Locate the cell with the specified text and output its [X, Y] center coordinate. 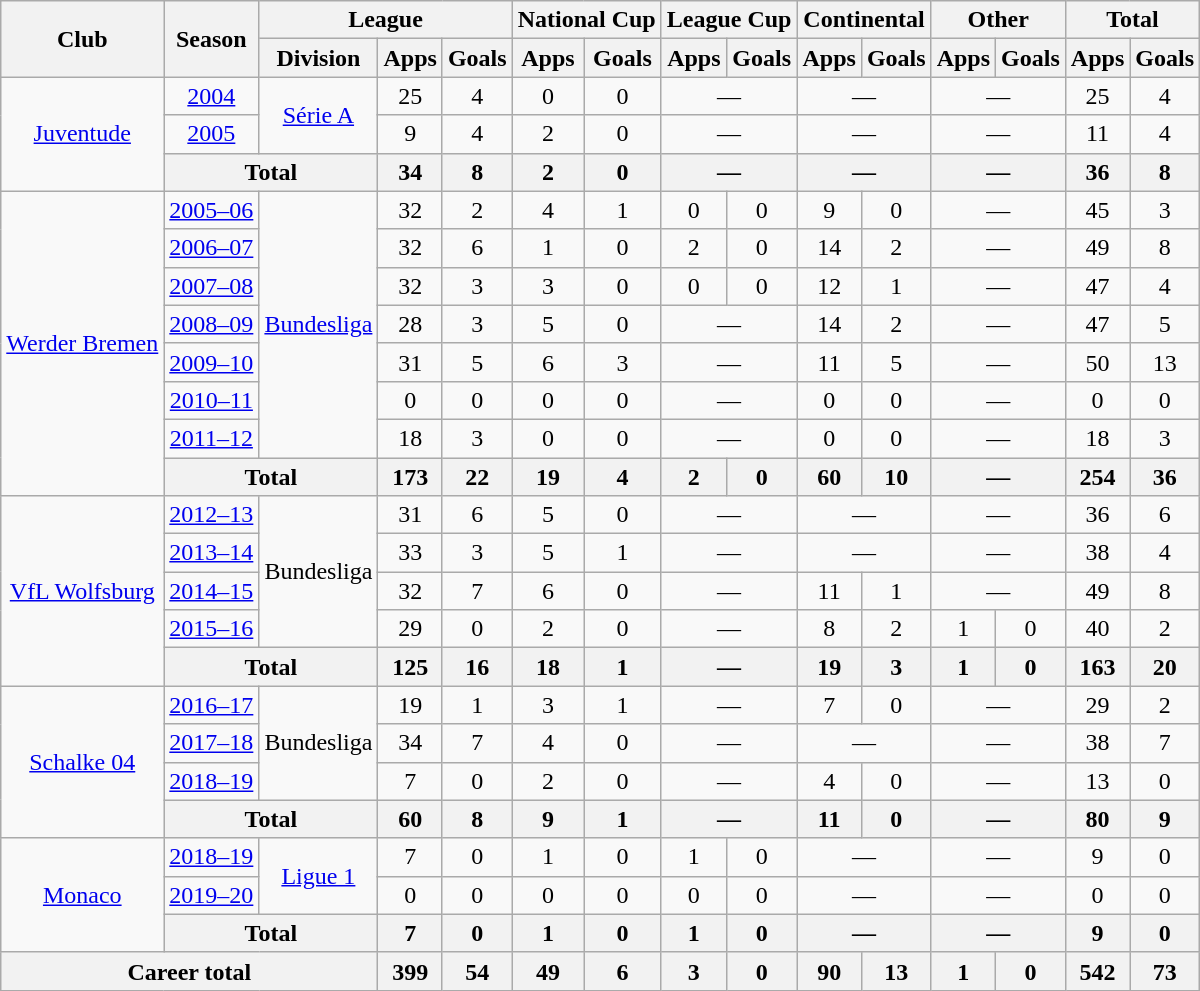
Other [998, 20]
2012–13 [212, 515]
33 [410, 553]
Ligue 1 [318, 876]
Monaco [82, 895]
2011–12 [212, 438]
Juventude [82, 134]
2004 [212, 96]
2019–20 [212, 895]
2015–16 [212, 629]
254 [1097, 477]
173 [410, 477]
2007–08 [212, 286]
2005–06 [212, 210]
VfL Wolfsburg [82, 591]
20 [1165, 667]
League [386, 20]
90 [829, 971]
2009–10 [212, 362]
2016–17 [212, 705]
National Cup [586, 20]
73 [1165, 971]
2013–14 [212, 553]
Schalke 04 [82, 762]
2008–09 [212, 324]
10 [896, 477]
80 [1097, 819]
40 [1097, 629]
399 [410, 971]
2017–18 [212, 743]
Season [212, 39]
Continental [864, 20]
Division [318, 58]
2010–11 [212, 400]
163 [1097, 667]
League Cup [729, 20]
45 [1097, 210]
22 [477, 477]
16 [477, 667]
50 [1097, 362]
Club [82, 39]
2006–07 [212, 248]
2005 [212, 134]
Werder Bremen [82, 343]
12 [829, 286]
125 [410, 667]
Career total [190, 971]
2014–15 [212, 591]
542 [1097, 971]
28 [410, 324]
54 [477, 971]
Série A [318, 115]
